Capture the cell that displays the provided text and extract its [X, Y] central coordinate. 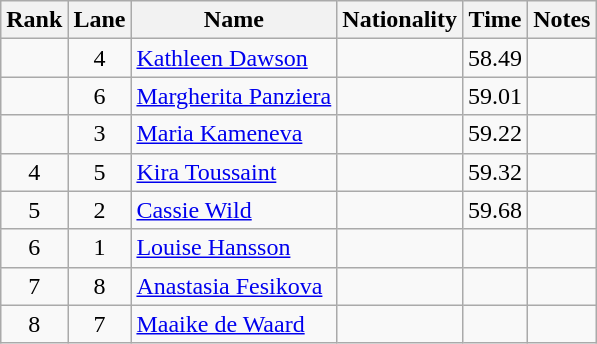
Name [234, 20]
Cassie Wild [234, 210]
Time [496, 20]
Anastasia Fesikova [234, 286]
Margherita Panziera [234, 96]
3 [100, 134]
Maria Kameneva [234, 134]
59.22 [496, 134]
Kira Toussaint [234, 172]
1 [100, 248]
Maaike de Waard [234, 324]
Nationality [400, 20]
59.01 [496, 96]
Kathleen Dawson [234, 58]
59.68 [496, 210]
58.49 [496, 58]
2 [100, 210]
Notes [562, 20]
Rank [34, 20]
Lane [100, 20]
Louise Hansson [234, 248]
59.32 [496, 172]
